Return (x, y) of the center of cell containing provided text 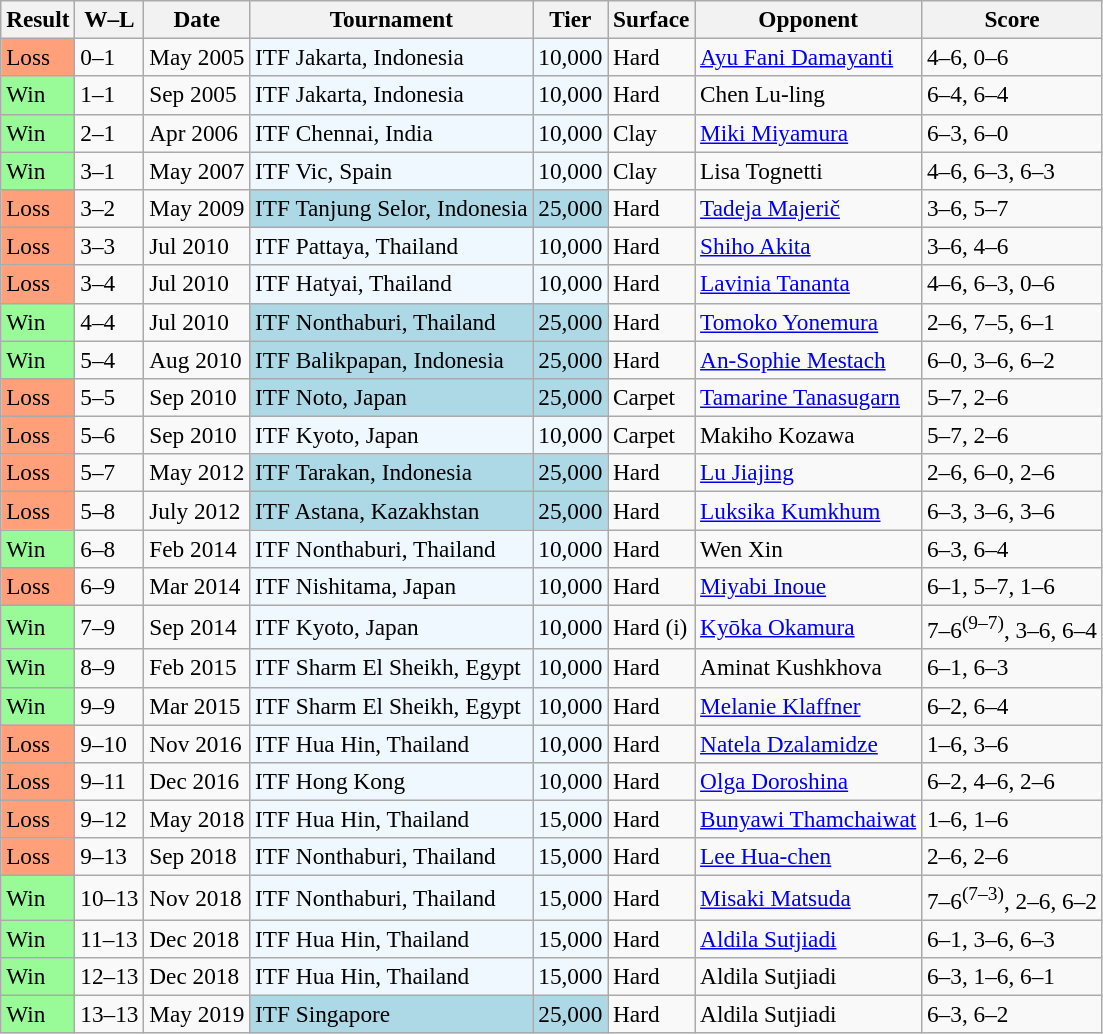
Dec 2016 (197, 781)
May 2007 (197, 170)
6–3, 6–0 (1012, 133)
May 2009 (197, 208)
Aug 2010 (197, 359)
6–3, 6–2 (1012, 1014)
Kyōka Okamura (808, 627)
9–10 (110, 743)
11–13 (110, 939)
0–1 (110, 57)
Date (197, 19)
ITF Chennai, India (392, 133)
Ayu Fani Damayanti (808, 57)
Aminat Kushkhova (808, 668)
Tier (570, 19)
ITF Vic, Spain (392, 170)
Misaki Matsuda (808, 897)
6–2, 6–4 (1012, 706)
Tomoko Yonemura (808, 322)
Shiho Akita (808, 246)
July 2012 (197, 510)
2–6, 7–5, 6–1 (1012, 322)
3–1 (110, 170)
8–9 (110, 668)
3–6, 4–6 (1012, 246)
4–6, 6–3, 0–6 (1012, 284)
Sep 2014 (197, 627)
Tamarine Tanasugarn (808, 397)
7–6(9–7), 3–6, 6–4 (1012, 627)
Lisa Tognetti (808, 170)
Natela Dzalamidze (808, 743)
5–8 (110, 510)
Opponent (808, 19)
5–4 (110, 359)
Chen Lu-ling (808, 95)
10–13 (110, 897)
Feb 2014 (197, 548)
9–11 (110, 781)
6–1, 5–7, 1–6 (1012, 586)
Lavinia Tananta (808, 284)
4–6, 0–6 (1012, 57)
Mar 2014 (197, 586)
6–9 (110, 586)
6–8 (110, 548)
13–13 (110, 1014)
9–12 (110, 819)
6–4, 6–4 (1012, 95)
ITF Hong Kong (392, 781)
Sep 2018 (197, 857)
Score (1012, 19)
2–1 (110, 133)
4–6, 6–3, 6–3 (1012, 170)
ITF Hatyai, Thailand (392, 284)
6–1, 3–6, 6–3 (1012, 939)
7–6(7–3), 2–6, 6–2 (1012, 897)
2–6, 2–6 (1012, 857)
3–6, 5–7 (1012, 208)
ITF Tarakan, Indonesia (392, 473)
Sep 2005 (197, 95)
ITF Singapore (392, 1014)
Luksika Kumkhum (808, 510)
6–3, 3–6, 3–6 (1012, 510)
ITF Tanjung Selor, Indonesia (392, 208)
ITF Nishitama, Japan (392, 586)
1–1 (110, 95)
3–4 (110, 284)
ITF Pattaya, Thailand (392, 246)
7–9 (110, 627)
Tadeja Majerič (808, 208)
Feb 2015 (197, 668)
Miyabi Inoue (808, 586)
Miki Miyamura (808, 133)
Apr 2006 (197, 133)
Nov 2018 (197, 897)
3–2 (110, 208)
An-Sophie Mestach (808, 359)
5–6 (110, 435)
W–L (110, 19)
ITF Noto, Japan (392, 397)
Surface (652, 19)
6–0, 3–6, 6–2 (1012, 359)
6–3, 1–6, 6–1 (1012, 976)
1–6, 1–6 (1012, 819)
May 2012 (197, 473)
Lu Jiajing (808, 473)
Lee Hua-chen (808, 857)
6–1, 6–3 (1012, 668)
12–13 (110, 976)
Mar 2015 (197, 706)
Nov 2016 (197, 743)
Bunyawi Thamchaiwat (808, 819)
ITF Astana, Kazakhstan (392, 510)
3–3 (110, 246)
Wen Xin (808, 548)
ITF Balikpapan, Indonesia (392, 359)
Result (38, 19)
May 2005 (197, 57)
May 2018 (197, 819)
May 2019 (197, 1014)
5–7 (110, 473)
5–5 (110, 397)
6–2, 4–6, 2–6 (1012, 781)
Makiho Kozawa (808, 435)
Melanie Klaffner (808, 706)
2–6, 6–0, 2–6 (1012, 473)
9–13 (110, 857)
1–6, 3–6 (1012, 743)
6–3, 6–4 (1012, 548)
9–9 (110, 706)
Hard (i) (652, 627)
Olga Doroshina (808, 781)
Tournament (392, 19)
4–4 (110, 322)
